Return the (X, Y) coordinate for the center point of the cell that contains the specified text.  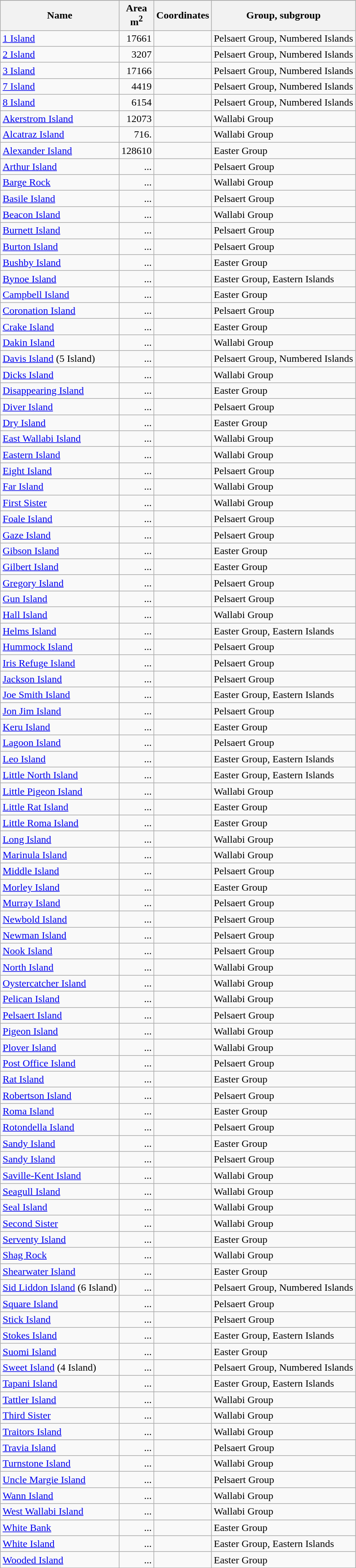
Gun Island (60, 599)
Keru Island (60, 727)
Long Island (60, 839)
Square Island (60, 1303)
Murray Island (60, 903)
Eastern Island (60, 455)
6154 (137, 103)
Shag Rock (60, 1255)
Hall Island (60, 615)
Oystercatcher Island (60, 983)
Wann Island (60, 1496)
Foale Island (60, 519)
7 Island (60, 86)
Group, subgroup (284, 16)
Stokes Island (60, 1335)
Rotondella Island (60, 1128)
Gregory Island (60, 583)
Newman Island (60, 935)
Bynoe Island (60, 279)
Wooded Island (60, 1560)
First Sister (60, 503)
Stick Island (60, 1319)
Post Office Island (60, 1063)
East Wallabi Island (60, 439)
Leo Island (60, 759)
Sid Liddon Island (6 Island) (60, 1287)
Saville-Kent Island (60, 1175)
Bushby Island (60, 263)
Far Island (60, 487)
Alexander Island (60, 151)
Pelican Island (60, 999)
Little Pigeon Island (60, 791)
Tapani Island (60, 1384)
Burton Island (60, 247)
Little Rat Island (60, 807)
Diver Island (60, 407)
Akerstrom Island (60, 119)
Tattler Island (60, 1400)
White Island (60, 1544)
2 Island (60, 54)
4419 (137, 86)
Shearwater Island (60, 1271)
Third Sister (60, 1416)
Disappearing Island (60, 391)
Dry Island (60, 423)
17166 (137, 70)
Lagoon Island (60, 743)
Arthur Island (60, 167)
716. (137, 135)
Iris Refuge Island (60, 663)
Uncle Margie Island (60, 1480)
Traitors Island (60, 1432)
Little North Island (60, 775)
Suomi Island (60, 1351)
Davis Island (5 Island) (60, 359)
Robertson Island (60, 1095)
Rat Island (60, 1079)
1 Island (60, 38)
Sweet Island (4 Island) (60, 1367)
Middle Island (60, 871)
Serventy Island (60, 1239)
Second Sister (60, 1223)
17661 (137, 38)
Coronation Island (60, 310)
Helms Island (60, 631)
Turnstone Island (60, 1464)
Pigeon Island (60, 1031)
Roma Island (60, 1111)
Jackson Island (60, 679)
Morley Island (60, 887)
Aream2 (137, 16)
Little Roma Island (60, 823)
Joe Smith Island (60, 695)
Seagull Island (60, 1191)
Crake Island (60, 326)
Dakin Island (60, 342)
Gilbert Island (60, 567)
Coordinates (183, 16)
12073 (137, 119)
Campbell Island (60, 294)
Hummock Island (60, 647)
Travia Island (60, 1448)
3 Island (60, 70)
Gibson Island (60, 551)
Eight Island (60, 471)
Alcatraz Island (60, 135)
Gaze Island (60, 535)
128610 (137, 151)
Jon Jim Island (60, 711)
West Wallabi Island (60, 1512)
North Island (60, 967)
Burnett Island (60, 231)
Beacon Island (60, 215)
Barge Rock (60, 183)
Newbold Island (60, 919)
Marinula Island (60, 855)
Basile Island (60, 199)
3207 (137, 54)
8 Island (60, 103)
Pelsaert Island (60, 1015)
Plover Island (60, 1047)
Dicks Island (60, 375)
White Bank (60, 1528)
Seal Island (60, 1207)
Name (60, 16)
Nook Island (60, 951)
